Search for the cell housing the specified text and yield its [x, y] center coordinate. 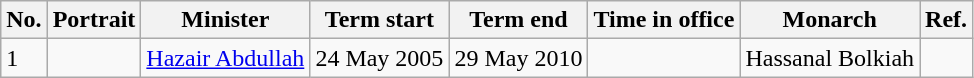
29 May 2010 [518, 58]
1 [24, 58]
Time in office [664, 20]
Portrait [94, 20]
Term end [518, 20]
Ref. [946, 20]
No. [24, 20]
Minister [226, 20]
24 May 2005 [380, 58]
Term start [380, 20]
Hazair Abdullah [226, 58]
Hassanal Bolkiah [830, 58]
Monarch [830, 20]
